Return the [X, Y] coordinate for the center point of the cell that contains the specified text.  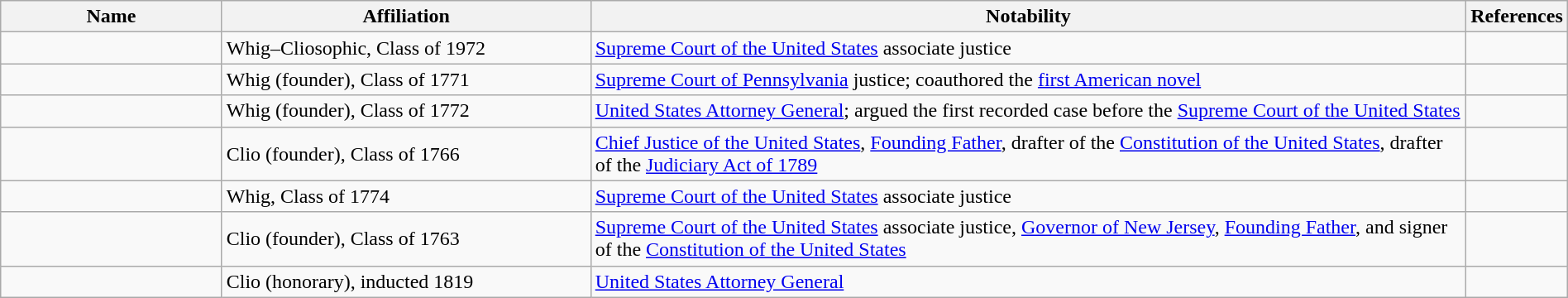
Affiliation [406, 17]
Clio (founder), Class of 1766 [406, 154]
Supreme Court of Pennsylvania justice; coauthored the first American novel [1029, 79]
Name [111, 17]
United States Attorney General [1029, 281]
Whig–Cliosophic, Class of 1972 [406, 48]
Whig, Class of 1774 [406, 196]
References [1517, 17]
Whig (founder), Class of 1771 [406, 79]
Notability [1029, 17]
Clio (honorary), inducted 1819 [406, 281]
Whig (founder), Class of 1772 [406, 111]
Clio (founder), Class of 1763 [406, 238]
United States Attorney General; argued the first recorded case before the Supreme Court of the United States [1029, 111]
Supreme Court of the United States associate justice, Governor of New Jersey, Founding Father, and signer of the Constitution of the United States [1029, 238]
Chief Justice of the United States, Founding Father, drafter of the Constitution of the United States, drafter of the Judiciary Act of 1789 [1029, 154]
